Locate the cell with the specified text and output its [x, y] center coordinate. 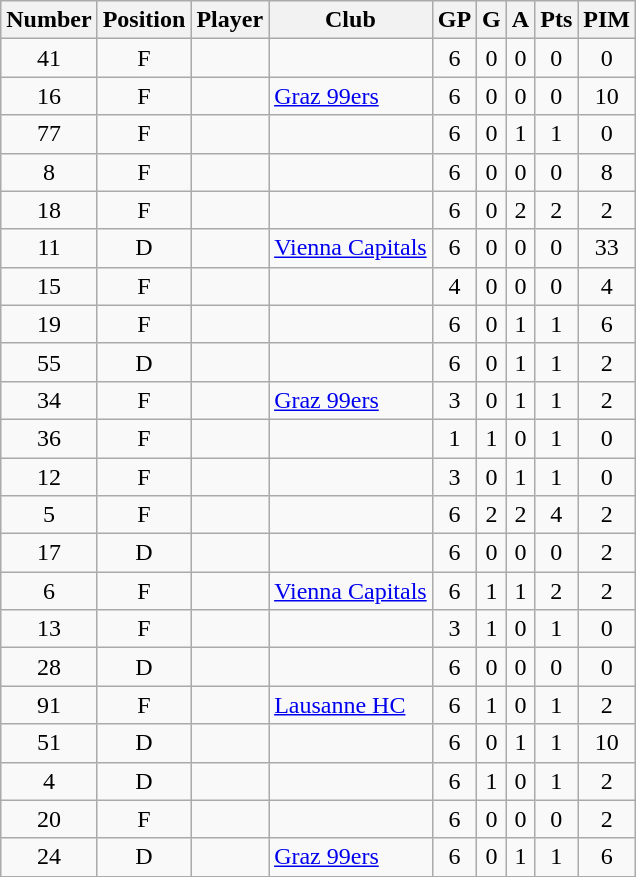
15 [49, 286]
Pts [556, 20]
33 [607, 248]
36 [49, 438]
77 [49, 134]
Player [230, 20]
17 [49, 553]
13 [49, 629]
Position [144, 20]
51 [49, 743]
Lausanne HC [351, 705]
Number [49, 20]
19 [49, 324]
28 [49, 667]
41 [49, 58]
16 [49, 96]
55 [49, 362]
A [520, 20]
34 [49, 400]
G [492, 20]
11 [49, 248]
91 [49, 705]
18 [49, 210]
12 [49, 477]
Club [351, 20]
GP [454, 20]
20 [49, 819]
5 [49, 515]
24 [49, 857]
PIM [607, 20]
